Locate the cell with the specified text and output its (X, Y) center coordinate. 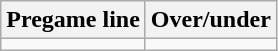
Pregame line (74, 20)
Over/under (210, 20)
